Provide the [x, y] coordinate of the cell's center where the given text is located.  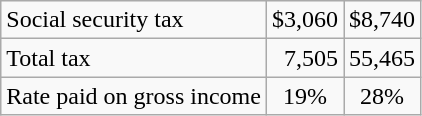
$8,740 [382, 20]
$3,060 [304, 20]
55,465 [382, 58]
19% [304, 96]
Social security tax [134, 20]
Total tax [134, 58]
7,505 [304, 58]
Rate paid on gross income [134, 96]
28% [382, 96]
